Extract the [X, Y] coordinate from the center of the cell holding the provided text.  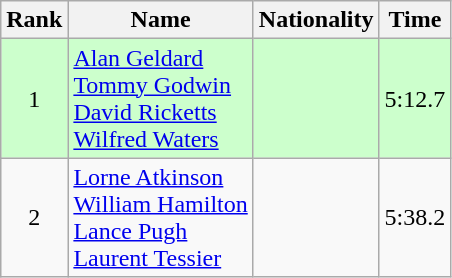
Nationality [316, 20]
Rank [34, 20]
5:12.7 [415, 98]
Lorne AtkinsonWilliam HamiltonLance PughLaurent Tessier [160, 218]
Time [415, 20]
2 [34, 218]
Name [160, 20]
Alan GeldardTommy GodwinDavid RickettsWilfred Waters [160, 98]
1 [34, 98]
5:38.2 [415, 218]
